Return the (x, y) coordinate for the center point of the cell that contains the specified text.  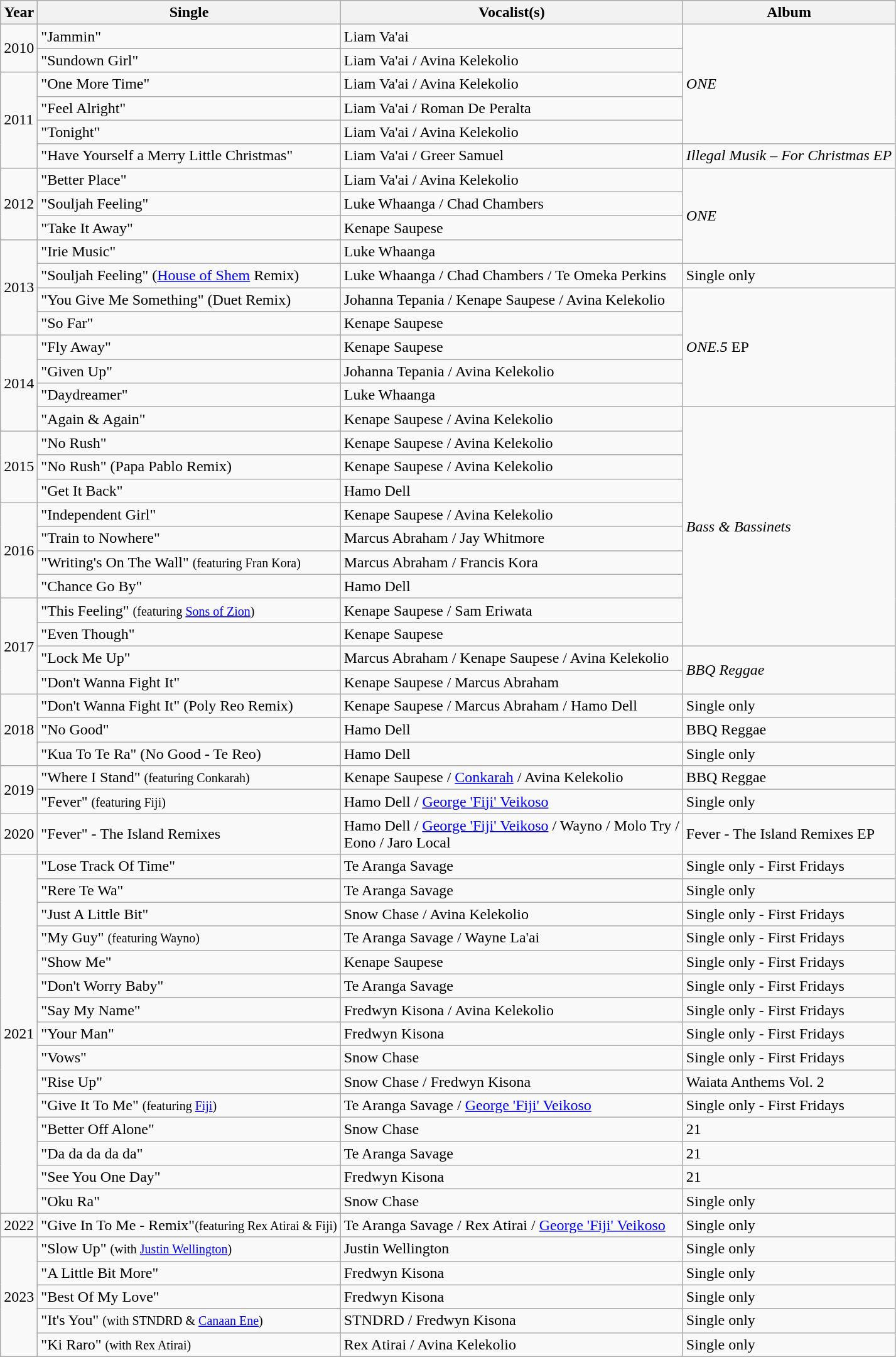
"Better Off Alone" (189, 1130)
ONE.5 EP (789, 347)
2015 (19, 467)
"Train to Nowhere" (189, 538)
"Fever" - The Island Remixes (189, 834)
"No Rush" (189, 443)
Bass & Bassinets (789, 526)
"You Give Me Something" (Duet Remix) (189, 300)
"Rere Te Wa" (189, 890)
"Vows" (189, 1057)
Kenape Saupese / Conkarah / Avina Kelekolio (511, 778)
"This Feeling" (featuring Sons of Zion) (189, 610)
"Souljah Feeling" (House of Shem Remix) (189, 275)
Marcus Abraham / Francis Kora (511, 562)
"A Little Bit More" (189, 1273)
"Even Though" (189, 634)
Single (189, 13)
2023 (19, 1297)
"Don't Worry Baby" (189, 986)
"Have Yourself a Merry Little Christmas" (189, 156)
"Kua To Te Ra" (No Good - Te Reo) (189, 754)
"One More Time" (189, 84)
"Rise Up" (189, 1081)
"My Guy" (featuring Wayno) (189, 938)
Marcus Abraham / Kenape Saupese / Avina Kelekolio (511, 658)
"Chance Go By" (189, 586)
"Sundown Girl" (189, 60)
"It's You" (with STNDRD & Canaan Ene) (189, 1321)
"Where I Stand" (featuring Conkarah) (189, 778)
2011 (19, 120)
"Slow Up" (with Justin Wellington) (189, 1249)
"Don't Wanna Fight It" (Poly Reo Remix) (189, 706)
Liam Va'ai (511, 36)
"Irie Music" (189, 251)
"Feel Alright" (189, 108)
Vocalist(s) (511, 13)
"Daydreamer" (189, 395)
Waiata Anthems Vol. 2 (789, 1081)
Hamo Dell / George 'Fiji' Veikoso (511, 802)
Illegal Musik – For Christmas EP (789, 156)
Marcus Abraham / Jay Whitmore (511, 538)
"Just A Little Bit" (189, 914)
"Best Of My Love" (189, 1297)
"Again & Again" (189, 419)
"So Far" (189, 324)
"Give In To Me - Remix"(featuring Rex Atirai & Fiji) (189, 1225)
2017 (19, 646)
"Take It Away" (189, 227)
"Oku Ra" (189, 1201)
Snow Chase / Avina Kelekolio (511, 914)
Te Aranga Savage / Rex Atirai / George 'Fiji' Veikoso (511, 1225)
"No Rush" (Papa Pablo Remix) (189, 467)
Kenape Saupese / Sam Eriwata (511, 610)
2021 (19, 1034)
2022 (19, 1225)
Johanna Tepania / Avina Kelekolio (511, 371)
"Your Man" (189, 1033)
"Given Up" (189, 371)
2014 (19, 383)
2016 (19, 550)
"Fever" (featuring Fiji) (189, 802)
2019 (19, 790)
2018 (19, 730)
Album (789, 13)
Hamo Dell / George 'Fiji' Veikoso / Wayno / Molo Try /Eono / Jaro Local (511, 834)
Luke Whaanga / Chad Chambers / Te Omeka Perkins (511, 275)
"Show Me" (189, 962)
"Ki Raro" (with Rex Atirai) (189, 1344)
"Tonight" (189, 132)
Te Aranga Savage / Wayne La'ai (511, 938)
"See You One Day" (189, 1177)
Te Aranga Savage / George 'Fiji' Veikoso (511, 1106)
"Independent Girl" (189, 515)
"Lose Track Of Time" (189, 866)
2012 (19, 204)
2010 (19, 48)
Snow Chase / Fredwyn Kisona (511, 1081)
"Get It Back" (189, 491)
Kenape Saupese / Marcus Abraham / Hamo Dell (511, 706)
"Writing's On The Wall" (featuring Fran Kora) (189, 562)
"Jammin" (189, 36)
Johanna Tepania / Kenape Saupese / Avina Kelekolio (511, 300)
Liam Va'ai / Greer Samuel (511, 156)
STNDRD / Fredwyn Kisona (511, 1321)
"Fly Away" (189, 347)
"Lock Me Up" (189, 658)
Luke Whaanga / Chad Chambers (511, 204)
"Better Place" (189, 180)
"No Good" (189, 730)
Year (19, 13)
"Say My Name" (189, 1010)
"Give It To Me" (featuring Fiji) (189, 1106)
Fredwyn Kisona / Avina Kelekolio (511, 1010)
"Don't Wanna Fight It" (189, 682)
"Souljah Feeling" (189, 204)
"Da da da da da" (189, 1153)
Fever - The Island Remixes EP (789, 834)
Rex Atirai / Avina Kelekolio (511, 1344)
2020 (19, 834)
Justin Wellington (511, 1249)
Liam Va'ai / Roman De Peralta (511, 108)
2013 (19, 287)
Kenape Saupese / Marcus Abraham (511, 682)
